Determine the (X, Y) coordinate at the center of the cell enclosing the given text.  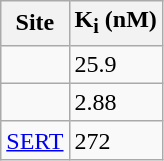
25.9 (116, 64)
2.88 (116, 102)
Site (35, 23)
Ki (nM) (116, 23)
SERT (35, 140)
272 (116, 140)
